Determine the [X, Y] coordinate at the center of the cell enclosing the given text.  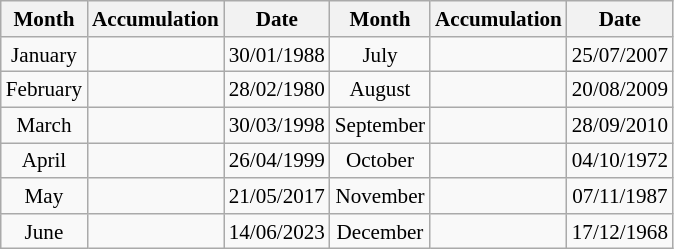
May [44, 196]
21/05/2017 [277, 196]
17/12/1968 [620, 230]
February [44, 90]
December [380, 230]
25/07/2007 [620, 54]
March [44, 124]
October [380, 160]
04/10/1972 [620, 160]
30/01/1988 [277, 54]
26/04/1999 [277, 160]
August [380, 90]
November [380, 196]
January [44, 54]
20/08/2009 [620, 90]
07/11/1987 [620, 196]
July [380, 54]
28/02/1980 [277, 90]
June [44, 230]
April [44, 160]
14/06/2023 [277, 230]
30/03/1998 [277, 124]
September [380, 124]
28/09/2010 [620, 124]
